Output the (x, y) coordinate of the center of the cell containing the given text.  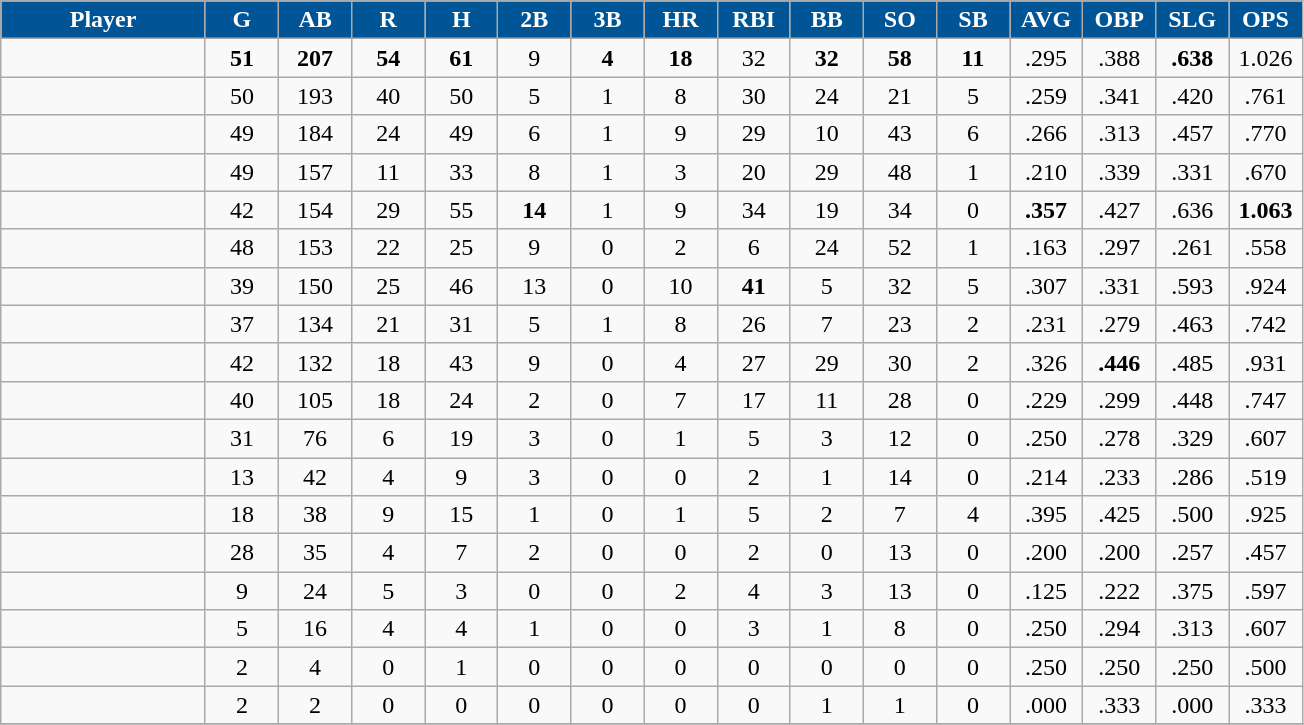
.388 (1120, 58)
157 (316, 172)
.163 (1046, 248)
.229 (1046, 400)
.329 (1192, 438)
SO (900, 20)
.670 (1266, 172)
.593 (1192, 286)
38 (316, 515)
16 (316, 629)
55 (462, 210)
RBI (754, 20)
.636 (1192, 210)
.297 (1120, 248)
12 (900, 438)
SLG (1192, 20)
.326 (1046, 362)
.339 (1120, 172)
.924 (1266, 286)
.231 (1046, 324)
.233 (1120, 477)
.485 (1192, 362)
41 (754, 286)
Player (104, 20)
.286 (1192, 477)
.294 (1120, 629)
.747 (1266, 400)
54 (388, 58)
.299 (1120, 400)
184 (316, 134)
BB (826, 20)
AVG (1046, 20)
1.026 (1266, 58)
.279 (1120, 324)
39 (242, 286)
.427 (1120, 210)
.259 (1046, 96)
.222 (1120, 591)
OPS (1266, 20)
.463 (1192, 324)
134 (316, 324)
.210 (1046, 172)
.214 (1046, 477)
46 (462, 286)
.931 (1266, 362)
.597 (1266, 591)
.446 (1120, 362)
3B (608, 20)
37 (242, 324)
26 (754, 324)
154 (316, 210)
.261 (1192, 248)
.257 (1192, 553)
SB (972, 20)
G (242, 20)
OBP (1120, 20)
.448 (1192, 400)
.357 (1046, 210)
.770 (1266, 134)
23 (900, 324)
17 (754, 400)
33 (462, 172)
.375 (1192, 591)
R (388, 20)
51 (242, 58)
61 (462, 58)
1.063 (1266, 210)
35 (316, 553)
22 (388, 248)
.742 (1266, 324)
27 (754, 362)
207 (316, 58)
.425 (1120, 515)
.519 (1266, 477)
H (462, 20)
HR (680, 20)
.341 (1120, 96)
AB (316, 20)
.638 (1192, 58)
.295 (1046, 58)
.395 (1046, 515)
193 (316, 96)
20 (754, 172)
52 (900, 248)
.125 (1046, 591)
15 (462, 515)
.307 (1046, 286)
.420 (1192, 96)
150 (316, 286)
.278 (1120, 438)
58 (900, 58)
132 (316, 362)
.925 (1266, 515)
76 (316, 438)
.266 (1046, 134)
105 (316, 400)
.558 (1266, 248)
2B (534, 20)
.761 (1266, 96)
153 (316, 248)
